Return the [x, y] coordinate for the center point of the cell that contains the specified text.  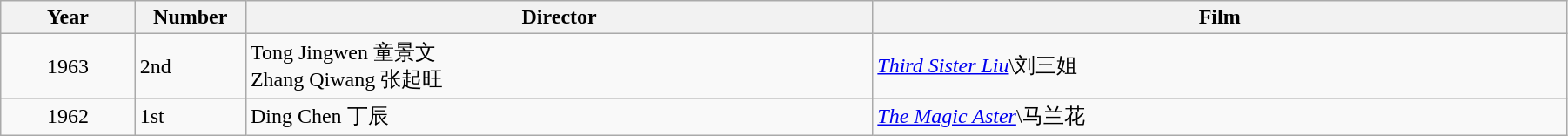
Film [1220, 17]
1st [190, 117]
Third Sister Liu\刘三姐 [1220, 66]
Year [68, 17]
2nd [190, 66]
Ding Chen 丁辰 [559, 117]
The Magic Aster\马兰花 [1220, 117]
Director [559, 17]
1963 [68, 66]
Number [190, 17]
Tong Jingwen 童景文Zhang Qiwang 张起旺 [559, 66]
1962 [68, 117]
